For the text-containing cell, return its midpoint in [X, Y] coordinate format. 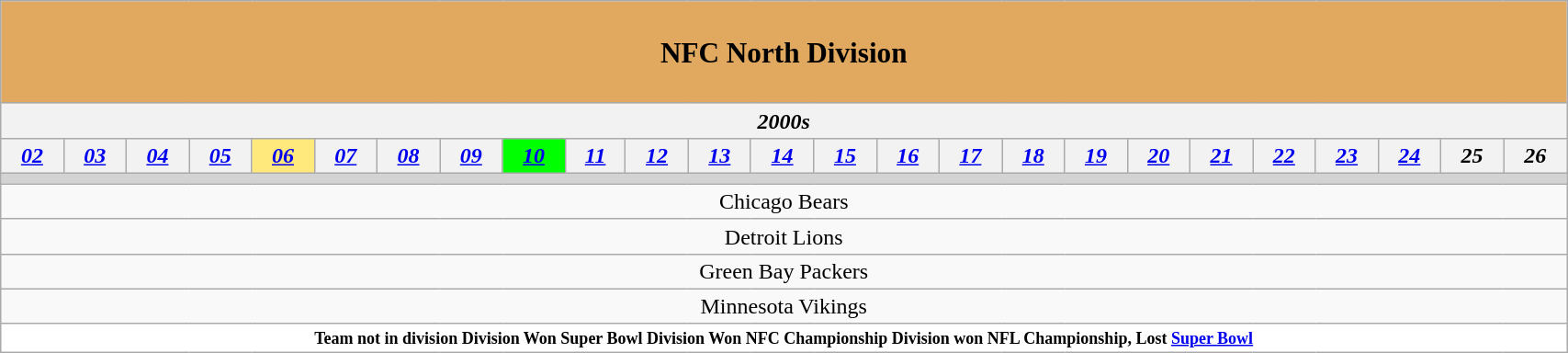
15 [845, 155]
02 [32, 155]
07 [345, 155]
23 [1347, 155]
18 [1033, 155]
Minnesota Vikings [784, 306]
26 [1536, 155]
2000s [784, 120]
NFC North Division [784, 51]
14 [782, 155]
09 [471, 155]
Chicago Bears [784, 201]
Detroit Lions [784, 236]
16 [908, 155]
03 [95, 155]
Green Bay Packers [784, 271]
22 [1284, 155]
12 [657, 155]
25 [1472, 155]
19 [1096, 155]
08 [408, 155]
06 [283, 155]
20 [1158, 155]
24 [1409, 155]
05 [220, 155]
Team not in division Division Won Super Bowl Division Won NFC Championship Division won NFL Championship, Lost Super Bowl [784, 338]
04 [157, 155]
17 [970, 155]
13 [719, 155]
11 [595, 155]
10 [534, 155]
21 [1221, 155]
